Identify which cell holds the provided text, then report its [X, Y] central coordinate. 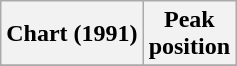
Peak position [189, 34]
Chart (1991) [72, 34]
